Identify which cell holds the provided text, then report its [x, y] central coordinate. 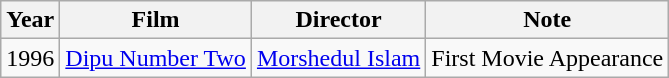
Morshedul Islam [338, 58]
1996 [30, 58]
Director [338, 20]
Note [548, 20]
Film [156, 20]
Year [30, 20]
First Movie Appearance [548, 58]
Dipu Number Two [156, 58]
